Extract the (x, y) coordinate from the center of the cell holding the provided text.  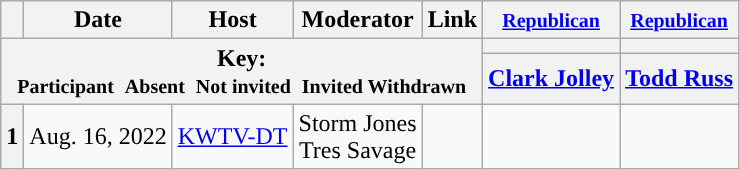
Moderator (358, 20)
Storm JonesTres Savage (358, 136)
Link (452, 20)
Key: Participant Absent Not invited Invited Withdrawn (242, 72)
Clark Jolley (552, 78)
Host (232, 20)
1 (12, 136)
Date (98, 20)
Todd Russ (680, 78)
KWTV-DT (232, 136)
Aug. 16, 2022 (98, 136)
